Find where the given text appears and provide that cell's center as (x, y) coordinate. 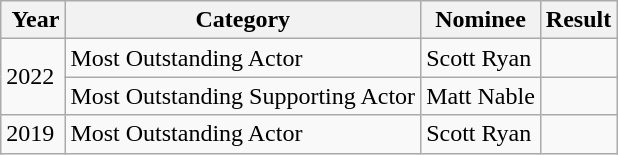
2022 (33, 77)
Matt Nable (481, 96)
Nominee (481, 20)
Result (578, 20)
Year (33, 20)
Most Outstanding Supporting Actor (243, 96)
2019 (33, 134)
Category (243, 20)
